Capture the cell that displays the provided text and extract its [x, y] central coordinate. 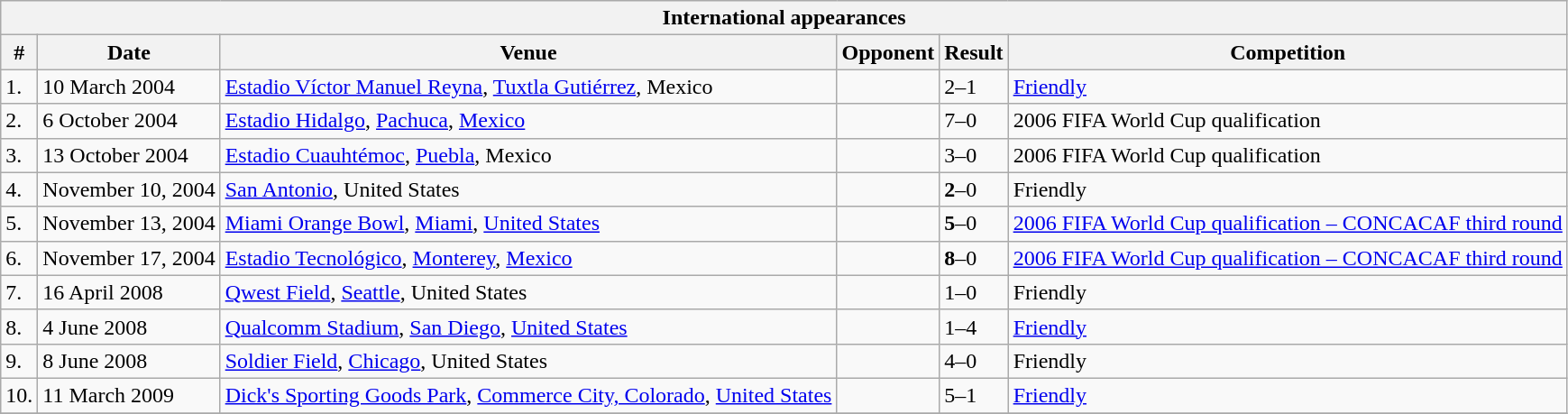
Opponent [888, 52]
Miami Orange Bowl, Miami, United States [528, 224]
4 June 2008 [129, 327]
5. [20, 224]
11 March 2009 [129, 395]
7. [20, 292]
10 March 2004 [129, 87]
November 10, 2004 [129, 189]
13 October 2004 [129, 155]
November 13, 2004 [129, 224]
Qualcomm Stadium, San Diego, United States [528, 327]
International appearances [784, 18]
November 17, 2004 [129, 258]
Dick's Sporting Goods Park, Commerce City, Colorado, United States [528, 395]
Estadio Víctor Manuel Reyna, Tuxtla Gutiérrez, Mexico [528, 87]
Soldier Field, Chicago, United States [528, 361]
1–4 [974, 327]
1. [20, 87]
16 April 2008 [129, 292]
10. [20, 395]
5–1 [974, 395]
Result [974, 52]
3. [20, 155]
Competition [1288, 52]
Estadio Cuauhtémoc, Puebla, Mexico [528, 155]
Estadio Hidalgo, Pachuca, Mexico [528, 121]
5–0 [974, 224]
# [20, 52]
8 June 2008 [129, 361]
8–0 [974, 258]
4. [20, 189]
Qwest Field, Seattle, United States [528, 292]
6 October 2004 [129, 121]
2. [20, 121]
2–1 [974, 87]
6. [20, 258]
9. [20, 361]
8. [20, 327]
3–0 [974, 155]
4–0 [974, 361]
2–0 [974, 189]
7–0 [974, 121]
1–0 [974, 292]
Estadio Tecnológico, Monterey, Mexico [528, 258]
Date [129, 52]
Venue [528, 52]
San Antonio, United States [528, 189]
